Provide the (X, Y) coordinate of the cell's center where the given text is located.  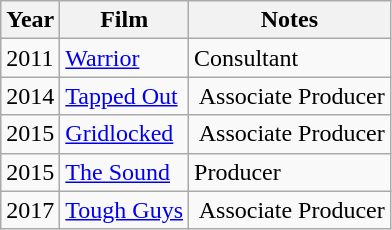
2011 (30, 58)
Producer (290, 172)
2017 (30, 210)
Film (124, 20)
The Sound (124, 172)
Consultant (290, 58)
Gridlocked (124, 134)
Tough Guys (124, 210)
Tapped Out (124, 96)
Year (30, 20)
Warrior (124, 58)
Notes (290, 20)
2014 (30, 96)
